Extract the (x, y) coordinate from the center of the cell holding the provided text.  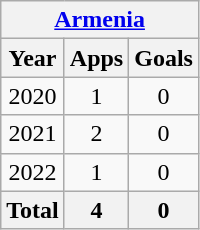
Armenia (100, 20)
2 (96, 134)
2022 (33, 172)
2021 (33, 134)
Total (33, 210)
2020 (33, 96)
Goals (164, 58)
Apps (96, 58)
4 (96, 210)
Year (33, 58)
